Provide the [x, y] coordinate of the cell's center where the given text is located.  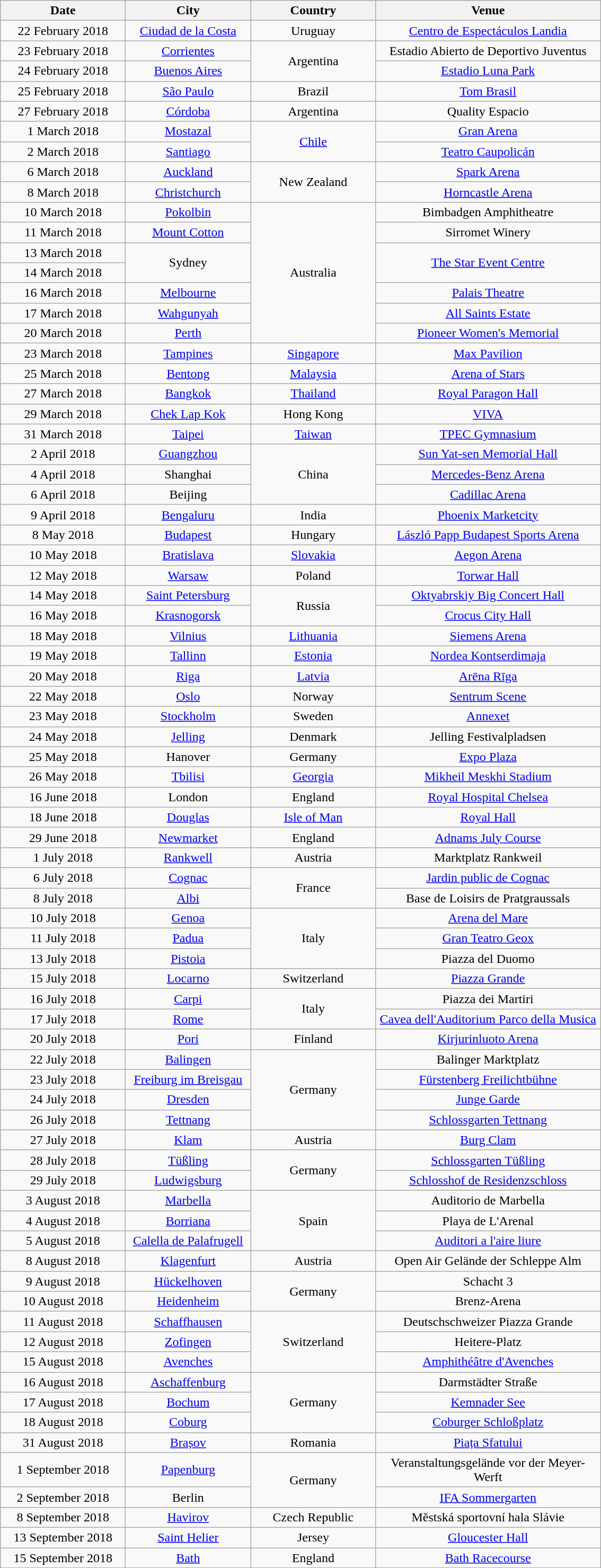
Mount Cotton [188, 232]
13 September 2018 [63, 1537]
24 July 2018 [63, 1100]
Balinger Marktplatz [488, 1059]
The Star Event Centre [488, 263]
Locarno [188, 979]
Poland [313, 575]
Annexet [488, 716]
11 August 2018 [63, 1322]
22 July 2018 [63, 1059]
Tüßling [188, 1160]
Corrientes [188, 51]
25 May 2018 [63, 757]
Finland [313, 1039]
29 March 2018 [63, 414]
13 March 2018 [63, 253]
Torwar Hall [488, 575]
Bangkok [188, 394]
6 April 2018 [63, 494]
Gloucester Hall [488, 1537]
Adnams July Course [488, 837]
Junge Garde [488, 1100]
Riga [188, 676]
Latvia [313, 676]
Nordea Kontserdimaja [488, 656]
Marktplatz Rankweil [488, 857]
Playa de L'Arenal [488, 1220]
Papenburg [188, 1470]
Heitere-Platz [488, 1342]
Vilnius [188, 636]
Lithuania [313, 636]
27 March 2018 [63, 394]
Carpi [188, 999]
Klam [188, 1140]
IFA Sommergarten [488, 1497]
Palais Theatre [488, 293]
Douglas [188, 817]
Hückelhoven [188, 1281]
Auditori a l'aire liure [488, 1241]
Mikheil Meskhi Stadium [488, 777]
Melbourne [188, 293]
Open Air Gelände der Schleppe Alm [488, 1261]
16 May 2018 [63, 616]
12 May 2018 [63, 575]
16 March 2018 [63, 293]
Avenches [188, 1362]
16 June 2018 [63, 797]
Mostazal [188, 131]
Jardin public de Cognac [488, 878]
Krasnogorsk [188, 616]
Thailand [313, 394]
Buenos Aires [188, 71]
Kirjurinluoto Arena [488, 1039]
25 March 2018 [63, 374]
Klagenfurt [188, 1261]
Malaysia [313, 374]
20 July 2018 [63, 1039]
Kemnader See [488, 1402]
Max Pavilion [488, 353]
20 May 2018 [63, 676]
Havirov [188, 1517]
Sentrum Scene [488, 696]
Veranstaltungsgelände vor der Meyer-Werft [488, 1470]
Arena of Stars [488, 374]
Darmstädter Straße [488, 1382]
Chile [313, 141]
Córdoba [188, 111]
Schlossgarten Tettnang [488, 1120]
1 March 2018 [63, 131]
Schlosshof de Residenzschloss [488, 1180]
Arena del Mare [488, 918]
8 September 2018 [63, 1517]
8 August 2018 [63, 1261]
Gran Arena [488, 131]
6 March 2018 [63, 172]
Gran Teatro Geox [488, 938]
Czech Republic [313, 1517]
10 July 2018 [63, 918]
Royal Hall [488, 817]
Brazil [313, 91]
Pistoia [188, 959]
Brașov [188, 1442]
Balingen [188, 1059]
16 August 2018 [63, 1382]
15 July 2018 [63, 979]
Country [313, 11]
London [188, 797]
17 August 2018 [63, 1402]
Freiburg im Breisgau [188, 1079]
Estadio Abierto de Deportivo Juventus [488, 51]
27 July 2018 [63, 1140]
13 July 2018 [63, 959]
Bengaluru [188, 515]
Perth [188, 333]
Tom Brasil [488, 91]
Christchurch [188, 192]
Warsaw [188, 575]
Pori [188, 1039]
City [188, 11]
László Papp Budapest Sports Arena [488, 535]
Bimbadgen Amphitheatre [488, 212]
5 August 2018 [63, 1241]
Sirromet Winery [488, 232]
São Paulo [188, 91]
17 July 2018 [63, 1019]
Calella de Palafrugell [188, 1241]
Auckland [188, 172]
Piazza del Duomo [488, 959]
4 August 2018 [63, 1220]
Singapore [313, 353]
31 March 2018 [63, 434]
Padua [188, 938]
Saint Helier [188, 1537]
Brenz-Arena [488, 1301]
Beijing [188, 494]
25 February 2018 [63, 91]
France [313, 888]
Aschaffenburg [188, 1382]
8 May 2018 [63, 535]
Schaffhausen [188, 1322]
22 May 2018 [63, 696]
Spain [313, 1220]
Sydney [188, 263]
Oslo [188, 696]
Schacht 3 [488, 1281]
3 August 2018 [63, 1200]
Siemens Arena [488, 636]
24 February 2018 [63, 71]
15 September 2018 [63, 1557]
18 June 2018 [63, 817]
China [313, 474]
6 July 2018 [63, 878]
Phoenix Marketcity [488, 515]
Horncastle Arena [488, 192]
Santiago [188, 152]
15 August 2018 [63, 1362]
Jelling Festivalpladsen [488, 737]
14 May 2018 [63, 596]
Teatro Caupolicán [488, 152]
Tallinn [188, 656]
Russia [313, 606]
Cognac [188, 878]
Guangzhou [188, 454]
23 February 2018 [63, 51]
Quality Espacio [488, 111]
1 July 2018 [63, 857]
26 July 2018 [63, 1120]
Royal Hospital Chelsea [488, 797]
Tettnang [188, 1120]
29 June 2018 [63, 837]
Pioneer Women's Memorial [488, 333]
Shanghai [188, 474]
Bochum [188, 1402]
Jelling [188, 737]
Oktyabrskiy Big Concert Hall [488, 596]
Spark Arena [488, 172]
Romania [313, 1442]
2 April 2018 [63, 454]
10 March 2018 [63, 212]
Budapest [188, 535]
Stockholm [188, 716]
Hanover [188, 757]
Zofingen [188, 1342]
Ciudad de la Costa [188, 31]
Rankwell [188, 857]
26 May 2018 [63, 777]
Berlin [188, 1497]
Hungary [313, 535]
Uruguay [313, 31]
Ludwigsburg [188, 1180]
18 May 2018 [63, 636]
18 August 2018 [63, 1422]
Arēna Rīga [488, 676]
Crocus City Hall [488, 616]
8 July 2018 [63, 898]
Norway [313, 696]
Hong Kong [313, 414]
14 March 2018 [63, 273]
19 May 2018 [63, 656]
Aegon Arena [488, 555]
VIVA [488, 414]
Tbilisi [188, 777]
16 July 2018 [63, 999]
Bentong [188, 374]
1 September 2018 [63, 1470]
20 March 2018 [63, 333]
Heidenheim [188, 1301]
27 February 2018 [63, 111]
Estonia [313, 656]
Piazza Grande [488, 979]
Newmarket [188, 837]
Estadio Luna Park [488, 71]
Marbella [188, 1200]
8 March 2018 [63, 192]
23 May 2018 [63, 716]
Georgia [313, 777]
Venue [488, 11]
Schlossgarten Tüßling [488, 1160]
Coburg [188, 1422]
Cavea dell'Auditorium Parco della Musica [488, 1019]
Sweden [313, 716]
Denmark [313, 737]
Bratislava [188, 555]
Chek Lap Kok [188, 414]
Base de Loisirs de Pratgraussals [488, 898]
22 February 2018 [63, 31]
Date [63, 11]
Městská sportovní hala Slávie [488, 1517]
Jersey [313, 1537]
23 July 2018 [63, 1079]
29 July 2018 [63, 1180]
Albi [188, 898]
Royal Paragon Hall [488, 394]
31 August 2018 [63, 1442]
4 April 2018 [63, 474]
Centro de Espectáculos Landia [488, 31]
10 August 2018 [63, 1301]
Isle of Man [313, 817]
17 March 2018 [63, 313]
Bath Racecourse [488, 1557]
Auditorio de Marbella [488, 1200]
New Zealand [313, 182]
Wahgunyah [188, 313]
23 March 2018 [63, 353]
Burg Clam [488, 1140]
Bath [188, 1557]
TPEC Gymnasium [488, 434]
Mercedes-Benz Arena [488, 474]
2 September 2018 [63, 1497]
Expo Plaza [488, 757]
Pokolbin [188, 212]
11 July 2018 [63, 938]
10 May 2018 [63, 555]
Rome [188, 1019]
12 August 2018 [63, 1342]
Dresden [188, 1100]
Piazza dei Martiri [488, 999]
Cadillac Arena [488, 494]
Fürstenberg Freilichtbühne [488, 1079]
24 May 2018 [63, 737]
Taiwan [313, 434]
Piața Sfatului [488, 1442]
Genoa [188, 918]
9 August 2018 [63, 1281]
Deutschschweizer Piazza Grande [488, 1322]
Amphithéâtre d'Avenches [488, 1362]
Borriana [188, 1220]
Sun Yat-sen Memorial Hall [488, 454]
All Saints Estate [488, 313]
Tampines [188, 353]
India [313, 515]
Slovakia [313, 555]
28 July 2018 [63, 1160]
Saint Petersburg [188, 596]
9 April 2018 [63, 515]
Australia [313, 272]
2 March 2018 [63, 152]
11 March 2018 [63, 232]
Coburger Schloßplatz [488, 1422]
Taipei [188, 434]
